Output the (x, y) coordinate of the center of the cell containing the given text.  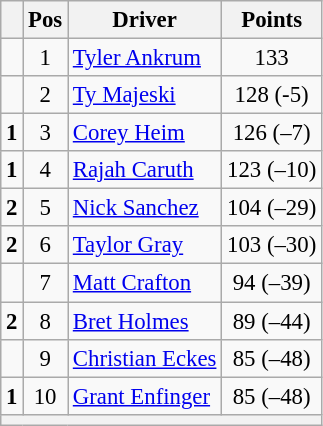
126 (–7) (272, 133)
6 (46, 245)
123 (–10) (272, 170)
89 (–44) (272, 321)
103 (–30) (272, 245)
94 (–39) (272, 283)
Points (272, 20)
Nick Sanchez (145, 208)
Tyler Ankrum (145, 58)
Grant Enfinger (145, 396)
5 (46, 208)
Rajah Caruth (145, 170)
8 (46, 321)
Bret Holmes (145, 321)
Christian Eckes (145, 358)
133 (272, 58)
3 (46, 133)
4 (46, 170)
Pos (46, 20)
9 (46, 358)
Taylor Gray (145, 245)
7 (46, 283)
Matt Crafton (145, 283)
Corey Heim (145, 133)
10 (46, 396)
Driver (145, 20)
Ty Majeski (145, 95)
128 (-5) (272, 95)
104 (–29) (272, 208)
